For the text-containing cell, return its midpoint in [x, y] coordinate format. 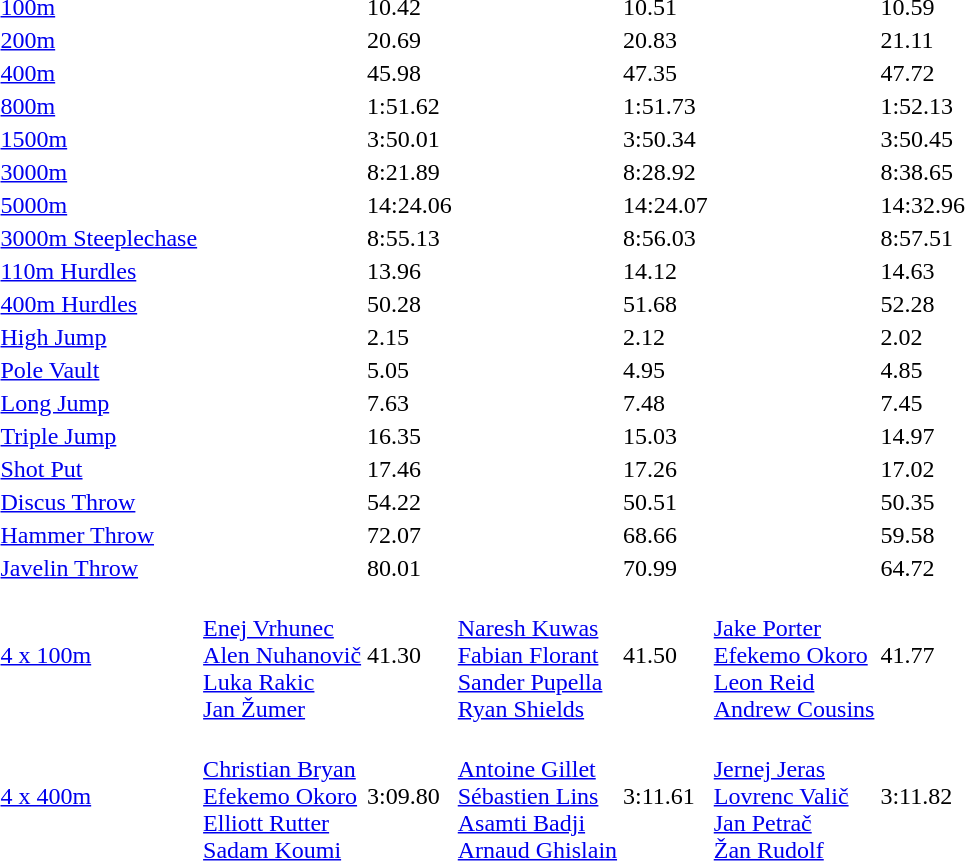
41.50 [666, 655]
20.69 [410, 40]
41.30 [410, 655]
8:55.13 [410, 238]
7.48 [666, 403]
47.35 [666, 73]
50.51 [666, 502]
3:50.34 [666, 139]
17.26 [666, 469]
Naresh KuwasFabian FlorantSander PupellaRyan Shields [537, 655]
8:28.92 [666, 172]
72.07 [410, 535]
14.12 [666, 271]
54.22 [410, 502]
70.99 [666, 568]
2.15 [410, 337]
Jake PorterEfekemo OkoroLeon ReidAndrew Cousins [794, 655]
17.46 [410, 469]
3:50.01 [410, 139]
16.35 [410, 436]
14:24.06 [410, 205]
50.28 [410, 304]
5.05 [410, 370]
2.12 [666, 337]
8:21.89 [410, 172]
15.03 [666, 436]
Enej VrhunecAlen NuhanovičLuka RakicJan Žumer [282, 655]
20.83 [666, 40]
8:56.03 [666, 238]
4.95 [666, 370]
45.98 [410, 73]
68.66 [666, 535]
7.63 [410, 403]
51.68 [666, 304]
13.96 [410, 271]
80.01 [410, 568]
14:24.07 [666, 205]
1:51.62 [410, 106]
1:51.73 [666, 106]
